Find where the given text appears and provide that cell's center as [x, y] coordinate. 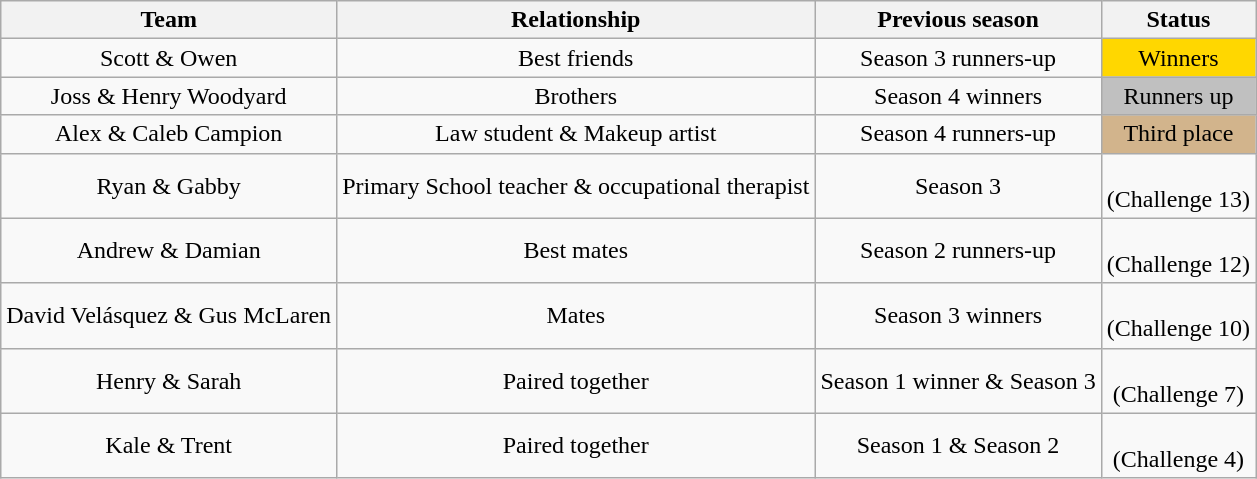
(Challenge 7) [1178, 380]
(Challenge 13) [1178, 186]
Best friends [576, 58]
Relationship [576, 20]
Season 3 runners-up [958, 58]
(Challenge 10) [1178, 316]
Third place [1178, 134]
David Velásquez & Gus McLaren [169, 316]
Scott & Owen [169, 58]
Kale & Trent [169, 446]
Status [1178, 20]
Season 4 winners [958, 96]
Henry & Sarah [169, 380]
Brothers [576, 96]
Season 3 [958, 186]
(Challenge 12) [1178, 250]
Season 3 winners [958, 316]
Team [169, 20]
Best mates [576, 250]
Andrew & Damian [169, 250]
Season 1 winner & Season 3 [958, 380]
Alex & Caleb Campion [169, 134]
(Challenge 4) [1178, 446]
Law student & Makeup artist [576, 134]
Mates [576, 316]
Season 1 & Season 2 [958, 446]
Runners up [1178, 96]
Season 4 runners-up [958, 134]
Joss & Henry Woodyard [169, 96]
Ryan & Gabby [169, 186]
Season 2 runners-up [958, 250]
Previous season [958, 20]
Primary School teacher & occupational therapist [576, 186]
Winners [1178, 58]
